Pinpoint the cell where the given text exists, returning its [X, Y] midpoint coordinate. 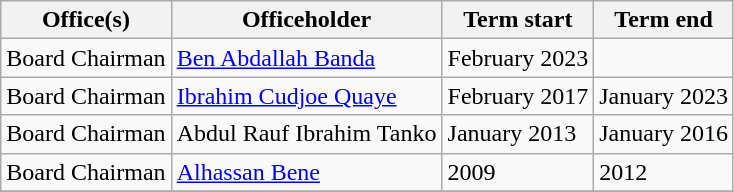
January 2016 [664, 134]
Alhassan Bene [306, 172]
Abdul Rauf Ibrahim Tanko [306, 134]
2009 [518, 172]
Term start [518, 20]
Term end [664, 20]
January 2023 [664, 96]
2012 [664, 172]
January 2013 [518, 134]
Officeholder [306, 20]
Ibrahim Cudjoe Quaye [306, 96]
Ben Abdallah Banda [306, 58]
February 2017 [518, 96]
February 2023 [518, 58]
Office(s) [86, 20]
